Extract the [x, y] coordinate from the center of the cell holding the provided text.  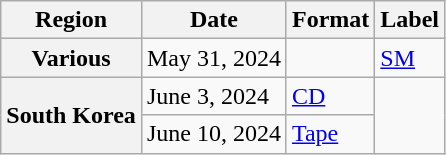
Label [410, 20]
SM [410, 58]
Format [330, 20]
Various [72, 58]
June 3, 2024 [214, 96]
June 10, 2024 [214, 134]
May 31, 2024 [214, 58]
South Korea [72, 115]
CD [330, 96]
Region [72, 20]
Tape [330, 134]
Date [214, 20]
